Scan for the cell matching the given text and deliver its (x, y) coordinate at center. 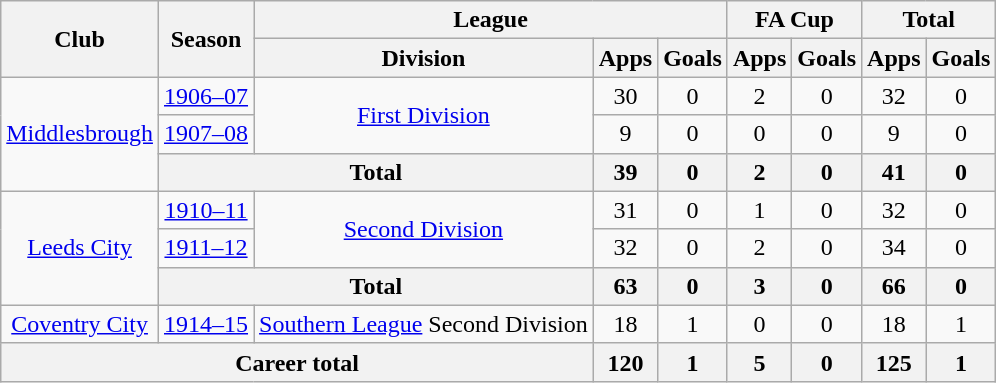
First Division (424, 115)
125 (894, 362)
Career total (297, 362)
41 (894, 172)
Second Division (424, 229)
1911–12 (206, 248)
Leeds City (80, 248)
120 (625, 362)
Southern League Second Division (424, 324)
63 (625, 286)
FA Cup (794, 20)
1907–08 (206, 134)
30 (625, 96)
66 (894, 286)
34 (894, 248)
Division (424, 58)
Club (80, 39)
39 (625, 172)
31 (625, 210)
1914–15 (206, 324)
5 (759, 362)
Season (206, 39)
Coventry City (80, 324)
1906–07 (206, 96)
Middlesbrough (80, 134)
1910–11 (206, 210)
League (491, 20)
3 (759, 286)
